Capture the cell that displays the provided text and extract its [X, Y] central coordinate. 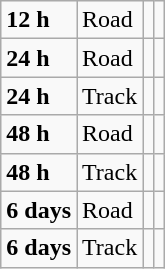
12 h [39, 20]
